Determine the [X, Y] coordinate at the center of the cell enclosing the given text.  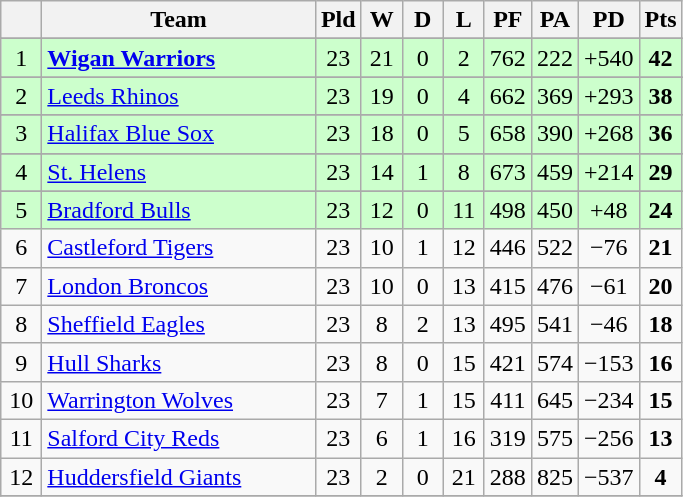
St. Helens [179, 172]
Team [179, 20]
541 [554, 324]
PF [508, 20]
London Broncos [179, 286]
288 [508, 477]
369 [554, 96]
+540 [608, 58]
+214 [608, 172]
762 [508, 58]
825 [554, 477]
450 [554, 210]
PD [608, 20]
Pts [660, 20]
415 [508, 286]
575 [554, 438]
L [464, 20]
Salford City Reds [179, 438]
3 [22, 134]
319 [508, 438]
662 [508, 96]
658 [508, 134]
Warrington Wolves [179, 400]
390 [554, 134]
24 [660, 210]
D [422, 20]
Leeds Rhinos [179, 96]
−76 [608, 248]
W [382, 20]
−46 [608, 324]
42 [660, 58]
20 [660, 286]
−61 [608, 286]
+268 [608, 134]
+48 [608, 210]
9 [22, 362]
−153 [608, 362]
446 [508, 248]
29 [660, 172]
36 [660, 134]
−234 [608, 400]
PA [554, 20]
222 [554, 58]
Halifax Blue Sox [179, 134]
−256 [608, 438]
495 [508, 324]
459 [554, 172]
14 [382, 172]
Hull Sharks [179, 362]
+293 [608, 96]
Wigan Warriors [179, 58]
Bradford Bulls [179, 210]
673 [508, 172]
38 [660, 96]
522 [554, 248]
Sheffield Eagles [179, 324]
19 [382, 96]
421 [508, 362]
−537 [608, 477]
Pld [338, 20]
411 [508, 400]
Huddersfield Giants [179, 477]
Castleford Tigers [179, 248]
476 [554, 286]
574 [554, 362]
498 [508, 210]
645 [554, 400]
